Extract the (X, Y) coordinate from the center of the cell holding the provided text.  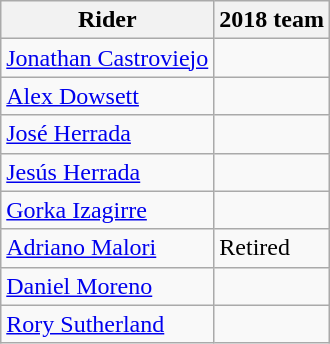
Adriano Malori (108, 248)
Alex Dowsett (108, 96)
Rory Sutherland (108, 324)
Retired (272, 248)
Daniel Moreno (108, 286)
Jonathan Castroviejo (108, 58)
2018 team (272, 20)
Rider (108, 20)
Gorka Izagirre (108, 210)
José Herrada (108, 134)
Jesús Herrada (108, 172)
